Determine the [X, Y] coordinate at the center of the cell enclosing the given text.  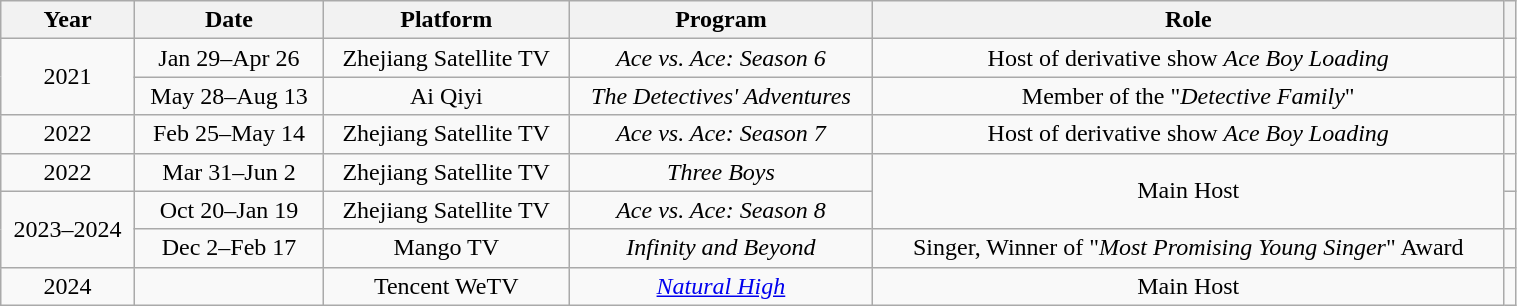
Platform [446, 20]
Date [228, 20]
Infinity and Beyond [721, 248]
Dec 2–Feb 17 [228, 248]
Ace vs. Ace: Season 7 [721, 134]
Year [68, 20]
Role [1188, 20]
Ace vs. Ace: Season 6 [721, 58]
Ai Qiyi [446, 96]
2023–2024 [68, 229]
Natural High [721, 286]
Mar 31–Jun 2 [228, 172]
Member of the "Detective Family" [1188, 96]
Three Boys [721, 172]
Ace vs. Ace: Season 8 [721, 210]
Mango TV [446, 248]
2024 [68, 286]
The Detectives' Adventures [721, 96]
May 28–Aug 13 [228, 96]
Jan 29–Apr 26 [228, 58]
Oct 20–Jan 19 [228, 210]
Singer, Winner of "Most Promising Young Singer" Award [1188, 248]
Tencent WeTV [446, 286]
2021 [68, 77]
Feb 25–May 14 [228, 134]
Program [721, 20]
